Search for the cell housing the specified text and yield its (X, Y) center coordinate. 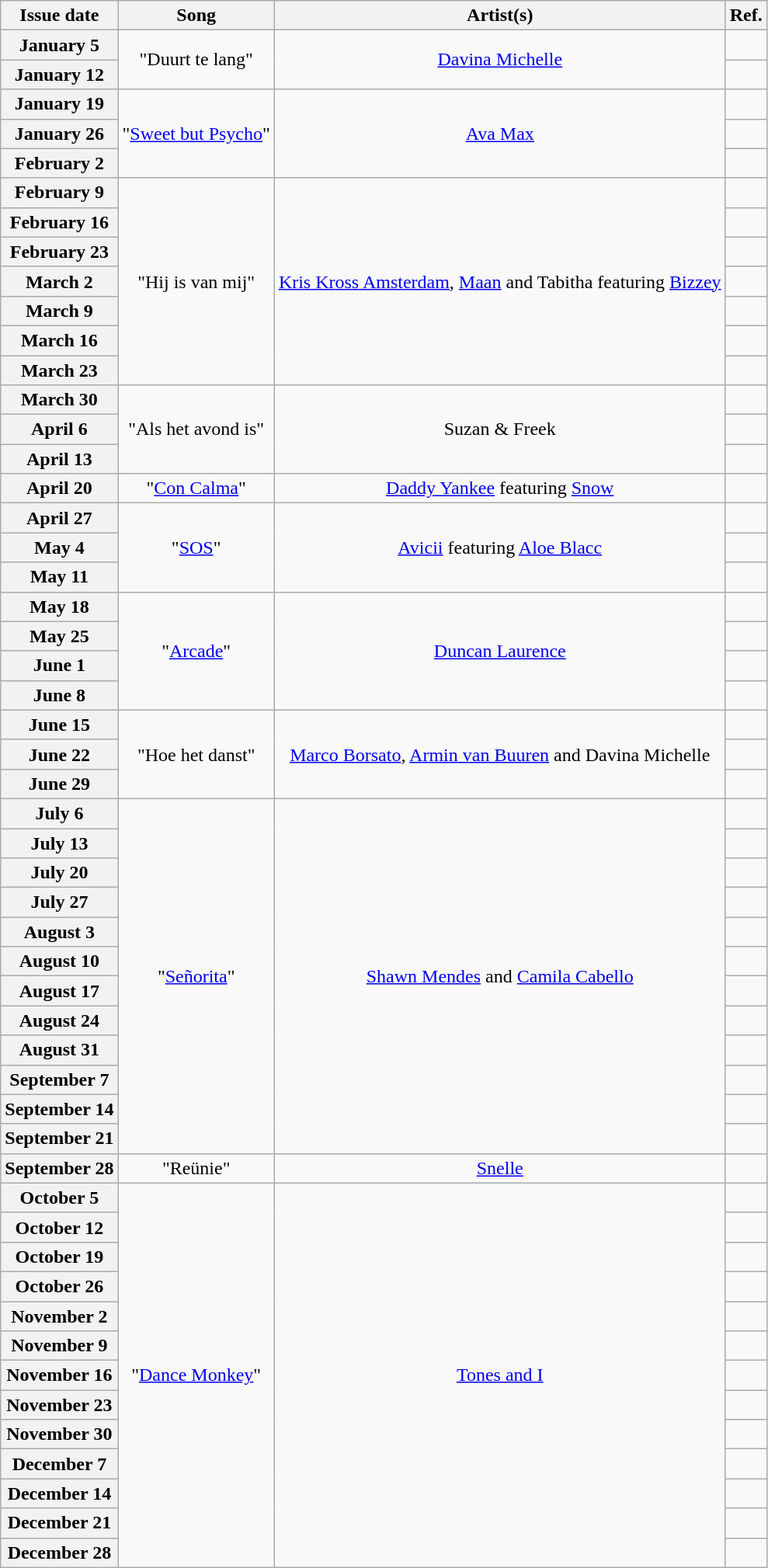
April 20 (59, 488)
Ava Max (500, 134)
October 12 (59, 1227)
September 7 (59, 1080)
February 16 (59, 222)
"Hoe het danst" (196, 754)
January 12 (59, 75)
July 20 (59, 873)
Tones and I (500, 1375)
June 15 (59, 725)
Daddy Yankee featuring Snow (500, 488)
June 8 (59, 695)
December 28 (59, 1552)
April 27 (59, 518)
Duncan Laurence (500, 651)
March 30 (59, 400)
March 23 (59, 370)
March 16 (59, 340)
December 14 (59, 1493)
Avicii featuring Aloe Blacc (500, 548)
"Duurt te lang" (196, 60)
June 22 (59, 754)
Artist(s) (500, 16)
"Señorita" (196, 975)
February 2 (59, 163)
"Con Calma" (196, 488)
"Als het avond is" (196, 429)
December 7 (59, 1464)
May 25 (59, 636)
January 19 (59, 104)
July 6 (59, 813)
Kris Kross Amsterdam, Maan and Tabitha featuring Bizzey (500, 281)
July 13 (59, 843)
November 16 (59, 1375)
February 23 (59, 252)
Issue date (59, 16)
"SOS" (196, 548)
January 26 (59, 134)
October 26 (59, 1286)
February 9 (59, 193)
August 10 (59, 961)
"Arcade" (196, 651)
March 2 (59, 281)
November 23 (59, 1405)
September 21 (59, 1139)
Marco Borsato, Armin van Buuren and Davina Michelle (500, 754)
"Dance Monkey" (196, 1375)
October 19 (59, 1257)
January 5 (59, 45)
Snelle (500, 1168)
August 24 (59, 1020)
Suzan & Freek (500, 429)
April 6 (59, 429)
June 29 (59, 784)
October 5 (59, 1198)
September 28 (59, 1168)
"Hij is van mij" (196, 281)
"Sweet but Psycho" (196, 134)
November 9 (59, 1346)
June 1 (59, 666)
August 3 (59, 932)
Davina Michelle (500, 60)
August 17 (59, 991)
August 31 (59, 1050)
April 13 (59, 459)
Song (196, 16)
July 27 (59, 902)
May 4 (59, 548)
May 18 (59, 607)
Shawn Mendes and Camila Cabello (500, 975)
December 21 (59, 1523)
"Reünie" (196, 1168)
September 14 (59, 1109)
November 2 (59, 1316)
Ref. (745, 16)
March 9 (59, 311)
November 30 (59, 1434)
May 11 (59, 577)
